Return (x, y) of the center of cell containing provided text 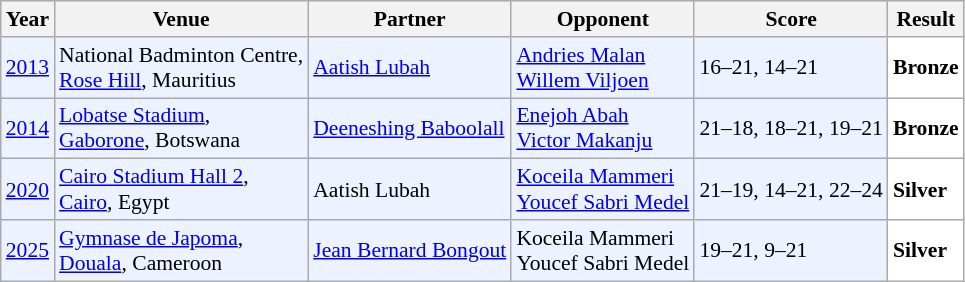
2013 (28, 68)
Opponent (602, 19)
Venue (181, 19)
Result (926, 19)
Lobatse Stadium,Gaborone, Botswana (181, 128)
16–21, 14–21 (791, 68)
2020 (28, 190)
Score (791, 19)
Year (28, 19)
Deeneshing Baboolall (410, 128)
Jean Bernard Bongout (410, 250)
Andries Malan Willem Viljoen (602, 68)
21–18, 18–21, 19–21 (791, 128)
2025 (28, 250)
Enejoh Abah Victor Makanju (602, 128)
2014 (28, 128)
Partner (410, 19)
21–19, 14–21, 22–24 (791, 190)
19–21, 9–21 (791, 250)
National Badminton Centre,Rose Hill, Mauritius (181, 68)
Gymnase de Japoma,Douala, Cameroon (181, 250)
Cairo Stadium Hall 2,Cairo, Egypt (181, 190)
